Determine the (x, y) coordinate at the center of the cell enclosing the given text.  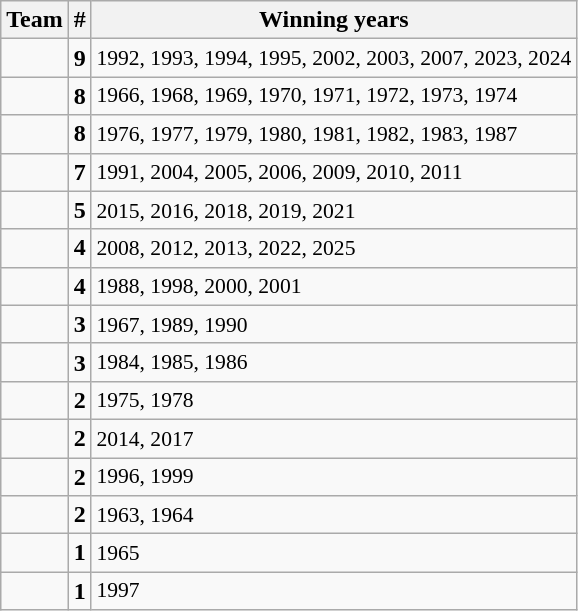
1967, 1989, 1990 (334, 324)
1976, 1977, 1979, 1980, 1981, 1982, 1983, 1987 (334, 134)
1984, 1985, 1986 (334, 362)
Team (35, 20)
1975, 1978 (334, 400)
2015, 2016, 2018, 2019, 2021 (334, 210)
5 (80, 210)
# (80, 20)
1996, 1999 (334, 477)
2014, 2017 (334, 438)
Winning years (334, 20)
1966, 1968, 1969, 1970, 1971, 1972, 1973, 1974 (334, 96)
1963, 1964 (334, 515)
2008, 2012, 2013, 2022, 2025 (334, 248)
9 (80, 58)
7 (80, 172)
1991, 2004, 2005, 2006, 2009, 2010, 2011 (334, 172)
1997 (334, 591)
1992, 1993, 1994, 1995, 2002, 2003, 2007, 2023, 2024 (334, 58)
1965 (334, 553)
1988, 1998, 2000, 2001 (334, 286)
